Provide the (X, Y) coordinate of the cell's center where the given text is located.  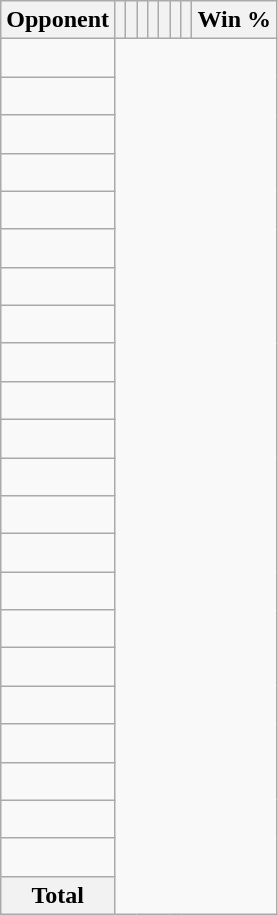
Opponent (58, 20)
Total (58, 895)
Win % (234, 20)
